Return [X, Y] of the center of cell containing provided text 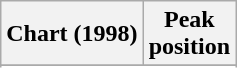
Chart (1998) [72, 34]
Peakposition [189, 34]
